Provide the [X, Y] coordinate of the cell's center where the given text is located.  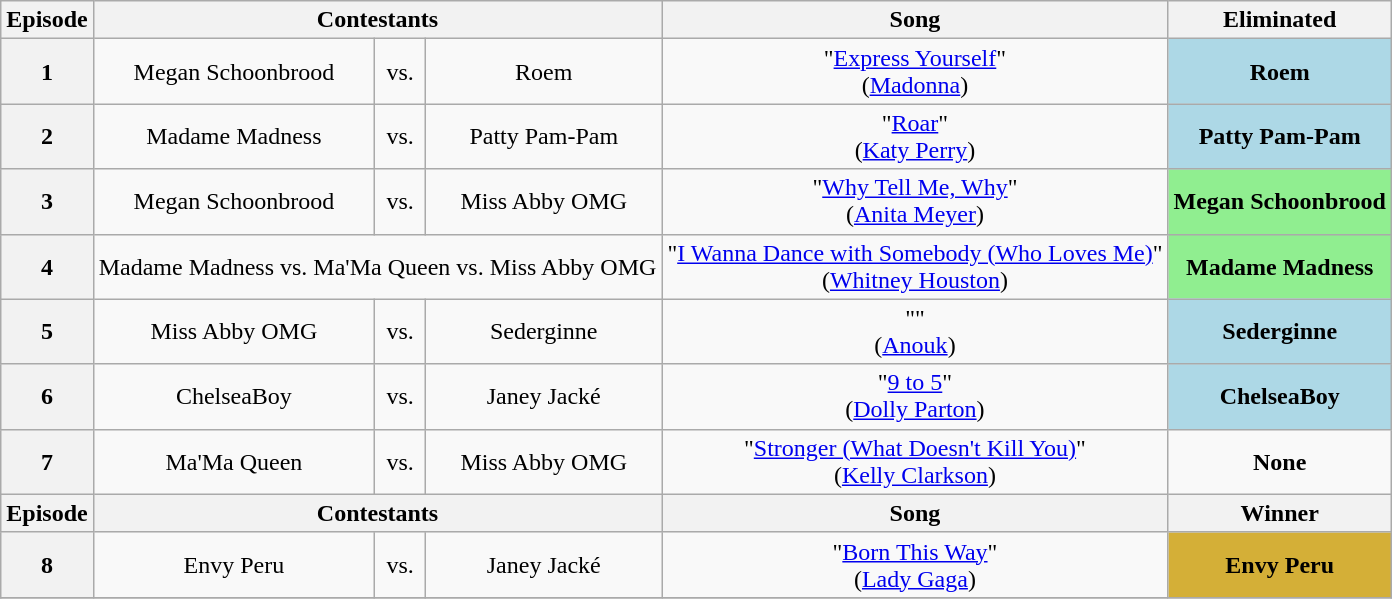
2 [47, 136]
Eliminated [1280, 20]
"Stronger (What Doesn't Kill You)"(Kelly Clarkson) [915, 462]
Madame Madness vs. Ma'Ma Queen vs. Miss Abby OMG [378, 266]
"Why Tell Me, Why"(Anita Meyer) [915, 202]
1 [47, 72]
6 [47, 396]
None [1280, 462]
"Born This Way"(Lady Gaga) [915, 564]
8 [47, 564]
"9 to 5"(Dolly Parton) [915, 396]
"Roar"(Katy Perry) [915, 136]
"Express Yourself"(Madonna) [915, 72]
7 [47, 462]
5 [47, 332]
"I Wanna Dance with Somebody (Who Loves Me)"(Whitney Houston) [915, 266]
""(Anouk) [915, 332]
Winner [1280, 513]
3 [47, 202]
4 [47, 266]
Ma'Ma Queen [234, 462]
